Scan for the cell matching the given text and deliver its (X, Y) coordinate at center. 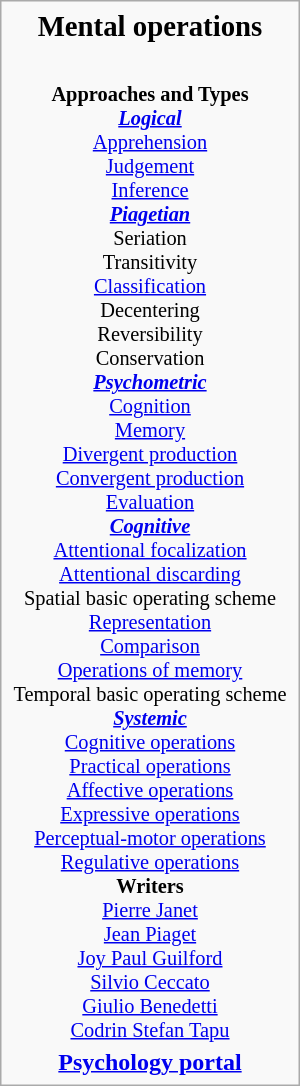
Mental operations (150, 27)
Psychology portal (150, 1062)
